Locate the cell with the specified text and output its [x, y] center coordinate. 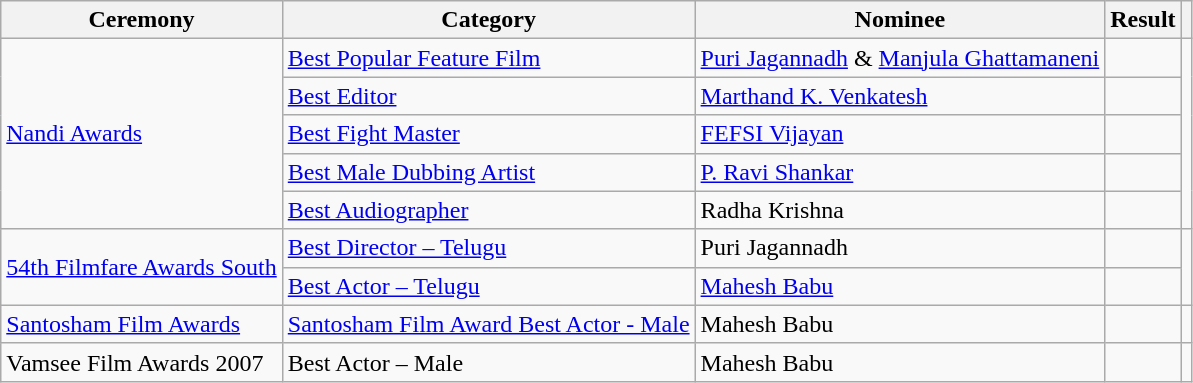
Best Fight Master [488, 134]
Best Actor – Telugu [488, 286]
Best Popular Feature Film [488, 58]
P. Ravi Shankar [900, 172]
Nominee [900, 20]
Category [488, 20]
Best Editor [488, 96]
54th Filmfare Awards South [142, 267]
Nandi Awards [142, 134]
Result [1143, 20]
Ceremony [142, 20]
Santosham Film Awards [142, 324]
Best Audiographer [488, 210]
Radha Krishna [900, 210]
Best Male Dubbing Artist [488, 172]
Best Director – Telugu [488, 248]
Puri Jagannadh [900, 248]
Best Actor – Male [488, 362]
Puri Jagannadh & Manjula Ghattamaneni [900, 58]
Marthand K. Venkatesh [900, 96]
Vamsee Film Awards 2007 [142, 362]
FEFSI Vijayan [900, 134]
Santosham Film Award Best Actor - Male [488, 324]
